From the cell containing the given text, extract its center point as [X, Y] coordinate. 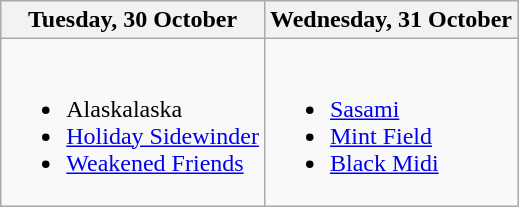
AlaskalaskaHoliday SidewinderWeakened Friends [133, 122]
Wednesday, 31 October [390, 20]
Tuesday, 30 October [133, 20]
SasamiMint FieldBlack Midi [390, 122]
